Determine the [X, Y] coordinate at the center of the cell enclosing the given text.  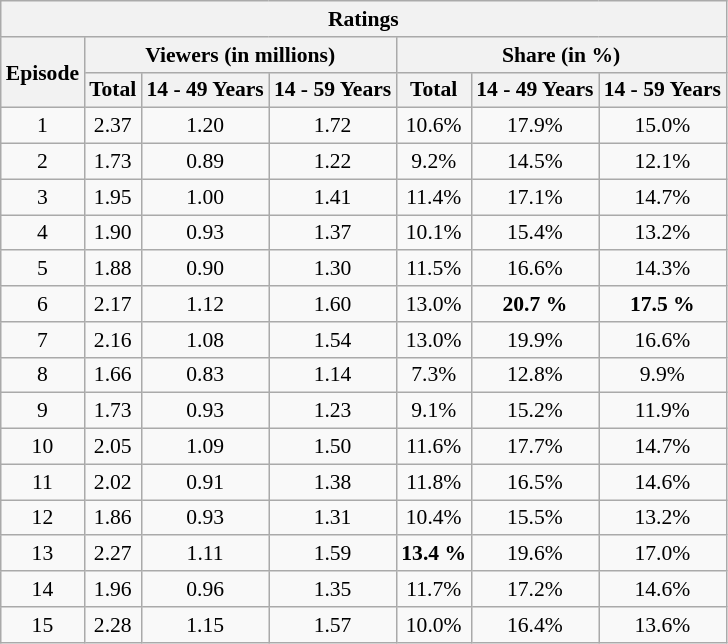
12.8% [534, 375]
2.28 [112, 625]
1.35 [332, 589]
10.6% [434, 126]
1.12 [204, 304]
2.02 [112, 482]
17.2% [534, 589]
20.7 % [534, 304]
10.4% [434, 518]
1.00 [204, 197]
17.1% [534, 197]
15.2% [534, 411]
0.89 [204, 162]
1.95 [112, 197]
2.16 [112, 340]
1.90 [112, 233]
1.09 [204, 447]
1 [42, 126]
17.7% [534, 447]
7 [42, 340]
19.6% [534, 554]
1.88 [112, 269]
1.86 [112, 518]
Episode [42, 72]
17.5 % [662, 304]
2.37 [112, 126]
1.60 [332, 304]
11.6% [434, 447]
14.5% [534, 162]
16.5% [534, 482]
11.7% [434, 589]
6 [42, 304]
1.14 [332, 375]
0.83 [204, 375]
9.1% [434, 411]
12 [42, 518]
2.17 [112, 304]
10.1% [434, 233]
1.20 [204, 126]
Viewers (in millions) [240, 55]
1.57 [332, 625]
2.27 [112, 554]
1.08 [204, 340]
13.6% [662, 625]
11 [42, 482]
1.41 [332, 197]
0.91 [204, 482]
4 [42, 233]
1.59 [332, 554]
0.96 [204, 589]
11.4% [434, 197]
1.72 [332, 126]
1.38 [332, 482]
Share (in %) [561, 55]
15.0% [662, 126]
15.5% [534, 518]
1.31 [332, 518]
15.4% [534, 233]
3 [42, 197]
14 [42, 589]
15 [42, 625]
13 [42, 554]
11.5% [434, 269]
9.9% [662, 375]
1.11 [204, 554]
11.9% [662, 411]
11.8% [434, 482]
9.2% [434, 162]
13.4 % [434, 554]
17.0% [662, 554]
1.37 [332, 233]
9 [42, 411]
2 [42, 162]
1.15 [204, 625]
1.22 [332, 162]
19.9% [534, 340]
1.23 [332, 411]
Ratings [364, 19]
1.54 [332, 340]
2.05 [112, 447]
14.3% [662, 269]
10.0% [434, 625]
10 [42, 447]
7.3% [434, 375]
1.30 [332, 269]
16.4% [534, 625]
1.96 [112, 589]
5 [42, 269]
12.1% [662, 162]
1.66 [112, 375]
8 [42, 375]
17.9% [534, 126]
1.50 [332, 447]
0.90 [204, 269]
